Pinpoint the cell where the given text exists, returning its [x, y] midpoint coordinate. 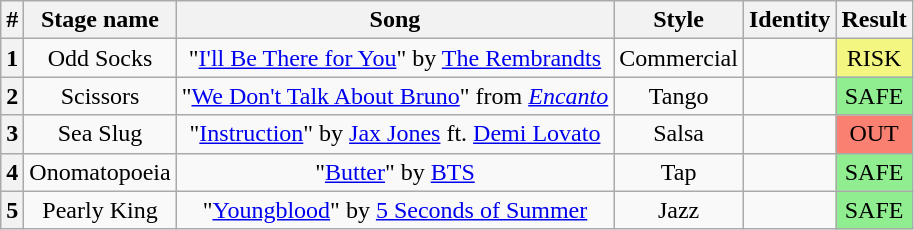
"Instruction" by Jax Jones ft. Demi Lovato [395, 134]
Salsa [679, 134]
Stage name [100, 20]
RISK [874, 58]
Tango [679, 96]
"I'll Be There for You" by The Rembrandts [395, 58]
Song [395, 20]
2 [12, 96]
Onomatopoeia [100, 172]
Style [679, 20]
Tap [679, 172]
Commercial [679, 58]
1 [12, 58]
Scissors [100, 96]
Pearly King [100, 210]
5 [12, 210]
3 [12, 134]
Odd Socks [100, 58]
4 [12, 172]
"Youngblood" by 5 Seconds of Summer [395, 210]
# [12, 20]
Sea Slug [100, 134]
Result [874, 20]
"Butter" by BTS [395, 172]
Jazz [679, 210]
"We Don't Talk About Bruno" from Encanto [395, 96]
OUT [874, 134]
Identity [789, 20]
